Extract the [x, y] coordinate from the center of the cell holding the provided text.  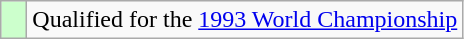
Qualified for the 1993 World Championship [245, 20]
